Provide the (x, y) coordinate of the cell's center where the given text is located.  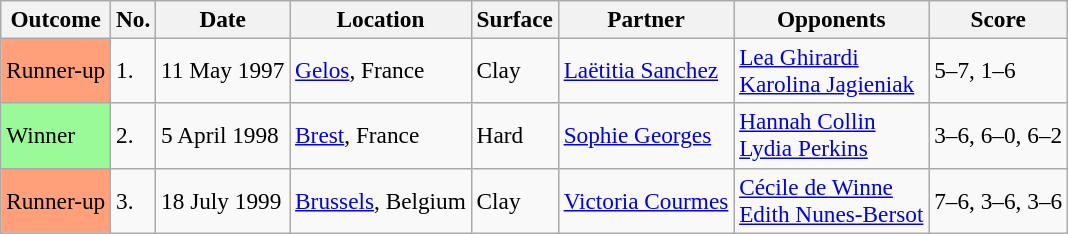
Winner (56, 136)
2. (134, 136)
Opponents (832, 19)
Outcome (56, 19)
No. (134, 19)
7–6, 3–6, 3–6 (998, 200)
Gelos, France (380, 70)
11 May 1997 (223, 70)
5–7, 1–6 (998, 70)
18 July 1999 (223, 200)
Date (223, 19)
Surface (514, 19)
3. (134, 200)
Brussels, Belgium (380, 200)
3–6, 6–0, 6–2 (998, 136)
Hannah Collin Lydia Perkins (832, 136)
Sophie Georges (646, 136)
Score (998, 19)
1. (134, 70)
Partner (646, 19)
Cécile de Winne Edith Nunes-Bersot (832, 200)
Brest, France (380, 136)
Victoria Courmes (646, 200)
Hard (514, 136)
Location (380, 19)
Laëtitia Sanchez (646, 70)
Lea Ghirardi Karolina Jagieniak (832, 70)
5 April 1998 (223, 136)
